Provide the (x, y) coordinate of the cell's center where the given text is located.  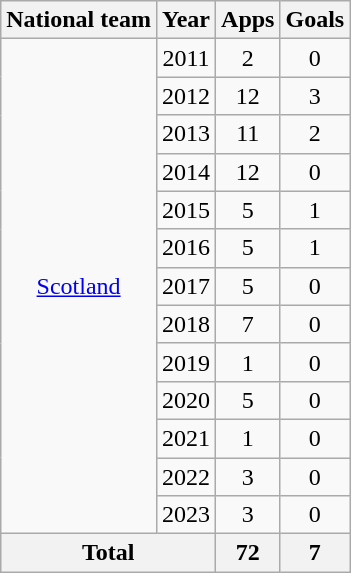
National team (79, 20)
2015 (186, 210)
Apps (248, 20)
2020 (186, 400)
2018 (186, 324)
Goals (315, 20)
Total (108, 553)
2014 (186, 172)
Scotland (79, 286)
2011 (186, 58)
11 (248, 134)
72 (248, 553)
2021 (186, 438)
2016 (186, 248)
2017 (186, 286)
2022 (186, 477)
2019 (186, 362)
2013 (186, 134)
2012 (186, 96)
Year (186, 20)
2023 (186, 515)
